Identify which cell holds the provided text, then report its [x, y] central coordinate. 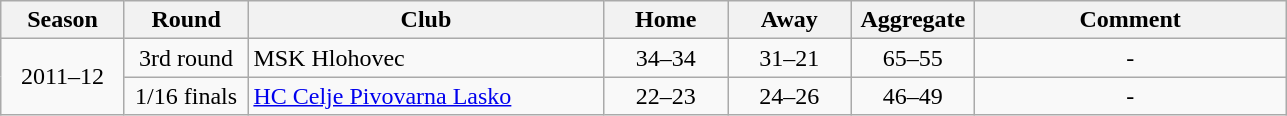
Aggregate [913, 20]
Comment [1130, 20]
22–23 [666, 96]
HC Celje Pivovarna Lasko [426, 96]
65–55 [913, 58]
2011–12 [63, 77]
Club [426, 20]
3rd round [186, 58]
24–26 [790, 96]
Home [666, 20]
1/16 finals [186, 96]
46–49 [913, 96]
34–34 [666, 58]
MSK Hlohovec [426, 58]
Season [63, 20]
Round [186, 20]
Away [790, 20]
31–21 [790, 58]
